Locate the cell with the specified text and output its (x, y) center coordinate. 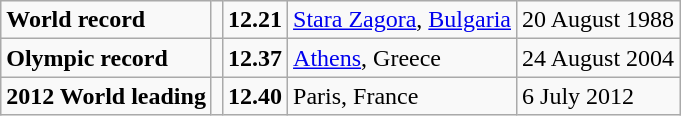
Athens, Greece (402, 58)
Paris, France (402, 96)
2012 World leading (106, 96)
12.37 (254, 58)
12.40 (254, 96)
20 August 1988 (598, 20)
24 August 2004 (598, 58)
Stara Zagora, Bulgaria (402, 20)
Olympic record (106, 58)
World record (106, 20)
12.21 (254, 20)
6 July 2012 (598, 96)
